Extract the [x, y] coordinate from the center of the cell holding the provided text.  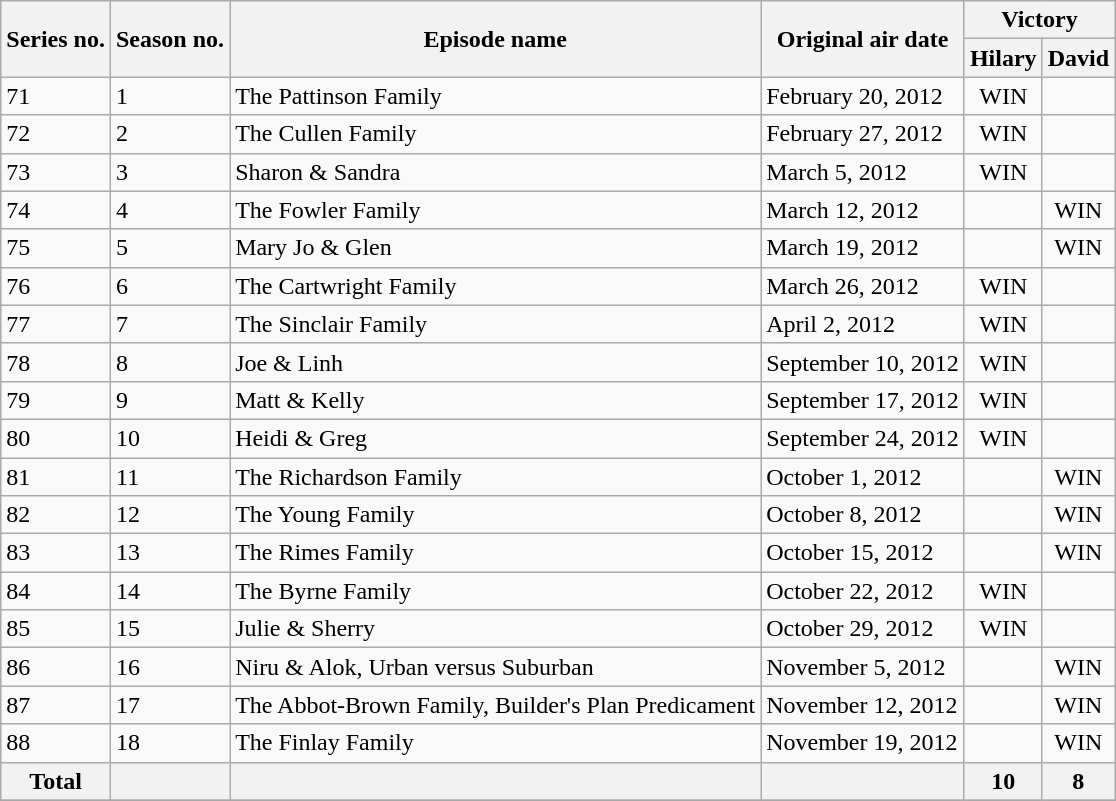
11 [170, 477]
Episode name [496, 39]
November 12, 2012 [863, 705]
October 8, 2012 [863, 515]
The Sinclair Family [496, 324]
March 5, 2012 [863, 172]
1 [170, 96]
October 29, 2012 [863, 629]
80 [56, 438]
April 2, 2012 [863, 324]
17 [170, 705]
12 [170, 515]
Sharon & Sandra [496, 172]
Hilary [1003, 58]
72 [56, 134]
The Pattinson Family [496, 96]
October 15, 2012 [863, 553]
77 [56, 324]
71 [56, 96]
5 [170, 248]
Original air date [863, 39]
84 [56, 591]
Total [56, 781]
75 [56, 248]
Joe & Linh [496, 362]
The Cullen Family [496, 134]
76 [56, 286]
14 [170, 591]
The Young Family [496, 515]
15 [170, 629]
September 24, 2012 [863, 438]
2 [170, 134]
The Cartwright Family [496, 286]
73 [56, 172]
Julie & Sherry [496, 629]
Season no. [170, 39]
86 [56, 667]
88 [56, 743]
The Rimes Family [496, 553]
David [1078, 58]
March 19, 2012 [863, 248]
3 [170, 172]
The Abbot-Brown Family, Builder's Plan Predicament [496, 705]
The Finlay Family [496, 743]
Niru & Alok, Urban versus Suburban [496, 667]
Victory [1039, 20]
November 19, 2012 [863, 743]
October 1, 2012 [863, 477]
The Byrne Family [496, 591]
85 [56, 629]
March 26, 2012 [863, 286]
74 [56, 210]
The Richardson Family [496, 477]
Series no. [56, 39]
4 [170, 210]
February 20, 2012 [863, 96]
13 [170, 553]
78 [56, 362]
16 [170, 667]
September 17, 2012 [863, 400]
79 [56, 400]
The Fowler Family [496, 210]
Mary Jo & Glen [496, 248]
7 [170, 324]
6 [170, 286]
Heidi & Greg [496, 438]
18 [170, 743]
9 [170, 400]
March 12, 2012 [863, 210]
87 [56, 705]
81 [56, 477]
February 27, 2012 [863, 134]
September 10, 2012 [863, 362]
November 5, 2012 [863, 667]
83 [56, 553]
82 [56, 515]
Matt & Kelly [496, 400]
October 22, 2012 [863, 591]
